Search for the cell housing the specified text and yield its [X, Y] center coordinate. 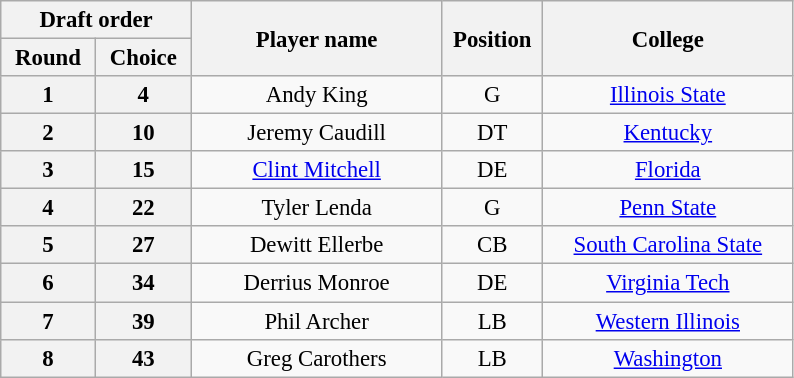
27 [143, 245]
Choice [143, 58]
7 [48, 321]
Phil Archer [316, 321]
8 [48, 358]
Tyler Lenda [316, 208]
22 [143, 208]
Jeremy Caudill [316, 133]
6 [48, 283]
Virginia Tech [668, 283]
15 [143, 170]
Round [48, 58]
DT [492, 133]
South Carolina State [668, 245]
3 [48, 170]
Dewitt Ellerbe [316, 245]
10 [143, 133]
Western Illinois [668, 321]
39 [143, 321]
Player name [316, 38]
Illinois State [668, 95]
43 [143, 358]
2 [48, 133]
Andy King [316, 95]
Derrius Monroe [316, 283]
CB [492, 245]
Florida [668, 170]
Greg Carothers [316, 358]
1 [48, 95]
Clint Mitchell [316, 170]
Position [492, 38]
Penn State [668, 208]
Washington [668, 358]
Draft order [96, 20]
34 [143, 283]
Kentucky [668, 133]
College [668, 38]
5 [48, 245]
